Pinpoint the cell where the given text exists, returning its (x, y) midpoint coordinate. 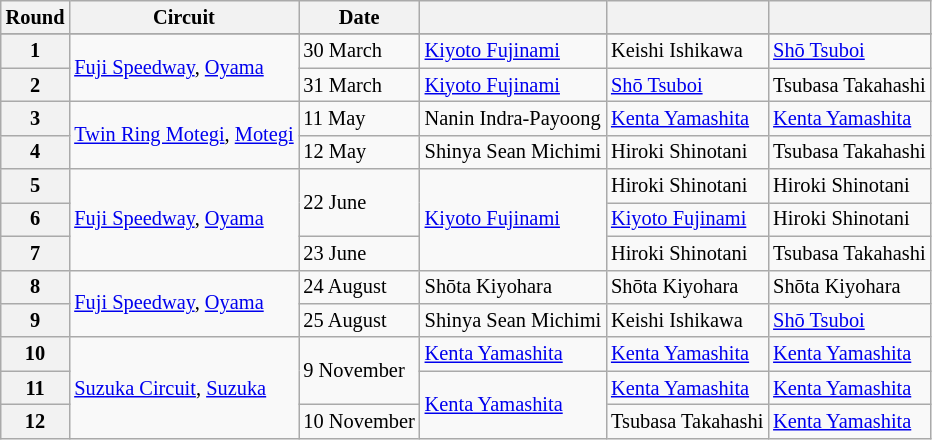
9 (36, 320)
22 June (358, 202)
Circuit (184, 17)
7 (36, 253)
4 (36, 152)
Round (36, 17)
Suzuka Circuit, Suzuka (184, 388)
Twin Ring Motegi, Motegi (184, 134)
30 March (358, 51)
12 May (358, 152)
11 May (358, 118)
5 (36, 186)
31 March (358, 85)
24 August (358, 287)
10 (36, 354)
9 November (358, 370)
3 (36, 118)
Nanin Indra-Payoong (513, 118)
10 November (358, 421)
11 (36, 388)
8 (36, 287)
2 (36, 85)
12 (36, 421)
25 August (358, 320)
6 (36, 219)
Date (358, 17)
23 June (358, 253)
1 (36, 51)
